Return (X, Y) of the center of cell containing provided text 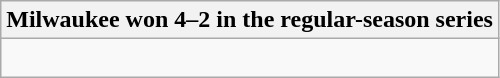
Milwaukee won 4–2 in the regular-season series (250, 20)
